Pinpoint the cell where the given text exists, returning its [x, y] midpoint coordinate. 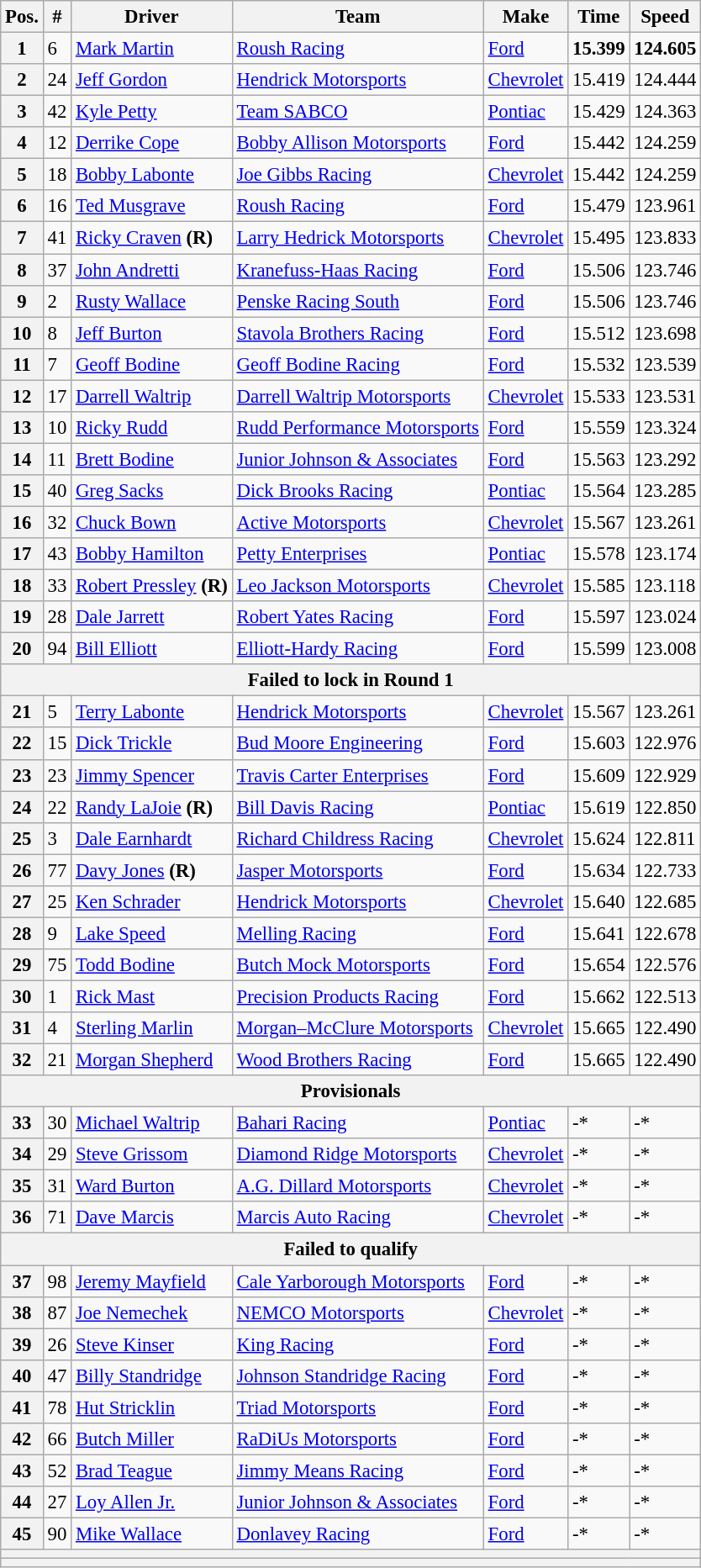
Team [358, 17]
122.678 [666, 933]
Petty Enterprises [358, 554]
122.811 [666, 838]
36 [22, 1218]
Loy Allen Jr. [152, 1502]
Make [525, 17]
Ken Schrader [152, 902]
Elliott-Hardy Racing [358, 649]
NEMCO Motorsports [358, 1312]
Mark Martin [152, 49]
123.531 [666, 396]
Butch Mock Motorsports [358, 965]
King Racing [358, 1344]
Failed to lock in Round 1 [351, 680]
15.619 [598, 807]
Robert Yates Racing [358, 617]
98 [57, 1281]
Richard Childress Racing [358, 838]
87 [57, 1312]
15.603 [598, 744]
Penske Racing South [358, 301]
Cale Yarborough Motorsports [358, 1281]
52 [57, 1470]
123.292 [666, 459]
Lake Speed [152, 933]
Dick Trickle [152, 744]
45 [22, 1534]
Bill Davis Racing [358, 807]
123.324 [666, 428]
Speed [666, 17]
Driver [152, 17]
39 [22, 1344]
Failed to qualify [351, 1249]
15.564 [598, 491]
Sterling Marlin [152, 1028]
15.399 [598, 49]
Bobby Hamilton [152, 554]
15.654 [598, 965]
123.008 [666, 649]
34 [22, 1154]
Leo Jackson Motorsports [358, 586]
123.698 [666, 333]
Brad Teague [152, 1470]
Geoff Bodine Racing [358, 364]
78 [57, 1407]
124.605 [666, 49]
47 [57, 1375]
Stavola Brothers Racing [358, 333]
Butch Miller [152, 1439]
Bud Moore Engineering [358, 744]
RaDiUs Motorsports [358, 1439]
Robert Pressley (R) [152, 586]
19 [22, 617]
15.597 [598, 617]
122.976 [666, 744]
Provisionals [351, 1091]
15.578 [598, 554]
Steve Kinser [152, 1344]
15.585 [598, 586]
Randy LaJoie (R) [152, 807]
15.662 [598, 996]
15.512 [598, 333]
Hut Stricklin [152, 1407]
Ricky Craven (R) [152, 238]
Derrike Cope [152, 143]
Kyle Petty [152, 112]
Marcis Auto Racing [358, 1218]
123.961 [666, 206]
14 [22, 459]
Morgan Shepherd [152, 1060]
15.640 [598, 902]
Michael Waltrip [152, 1123]
Rudd Performance Motorsports [358, 428]
15.419 [598, 80]
71 [57, 1218]
Morgan–McClure Motorsports [358, 1028]
Ward Burton [152, 1186]
Brett Bodine [152, 459]
Todd Bodine [152, 965]
Rick Mast [152, 996]
123.285 [666, 491]
Triad Motorsports [358, 1407]
Team SABCO [358, 112]
Bill Elliott [152, 649]
122.850 [666, 807]
124.363 [666, 112]
15.429 [598, 112]
Geoff Bodine [152, 364]
123.118 [666, 586]
Greg Sacks [152, 491]
Bobby Allison Motorsports [358, 143]
Dick Brooks Racing [358, 491]
Ted Musgrave [152, 206]
Jimmy Spencer [152, 775]
Melling Racing [358, 933]
15.559 [598, 428]
15.641 [598, 933]
Terry Labonte [152, 712]
Rusty Wallace [152, 301]
124.444 [666, 80]
Pos. [22, 17]
122.733 [666, 870]
122.929 [666, 775]
15.624 [598, 838]
Jimmy Means Racing [358, 1470]
Jeff Gordon [152, 80]
15.495 [598, 238]
Joe Nemechek [152, 1312]
123.539 [666, 364]
Steve Grissom [152, 1154]
Jeremy Mayfield [152, 1281]
44 [22, 1502]
123.024 [666, 617]
90 [57, 1534]
Dave Marcis [152, 1218]
Bahari Racing [358, 1123]
Billy Standridge [152, 1375]
Ricky Rudd [152, 428]
Joe Gibbs Racing [358, 175]
35 [22, 1186]
20 [22, 649]
Kranefuss-Haas Racing [358, 270]
A.G. Dillard Motorsports [358, 1186]
15.479 [598, 206]
Diamond Ridge Motorsports [358, 1154]
15.599 [598, 649]
Chuck Bown [152, 522]
38 [22, 1312]
66 [57, 1439]
Darrell Waltrip Motorsports [358, 396]
15.634 [598, 870]
123.174 [666, 554]
13 [22, 428]
75 [57, 965]
Jasper Motorsports [358, 870]
Jeff Burton [152, 333]
122.576 [666, 965]
Dale Jarrett [152, 617]
Darrell Waltrip [152, 396]
15.532 [598, 364]
Travis Carter Enterprises [358, 775]
122.513 [666, 996]
Johnson Standridge Racing [358, 1375]
15.609 [598, 775]
Larry Hedrick Motorsports [358, 238]
15.533 [598, 396]
Dale Earnhardt [152, 838]
Time [598, 17]
Mike Wallace [152, 1534]
122.685 [666, 902]
Wood Brothers Racing [358, 1060]
Davy Jones (R) [152, 870]
Bobby Labonte [152, 175]
Active Motorsports [358, 522]
15.563 [598, 459]
# [57, 17]
John Andretti [152, 270]
94 [57, 649]
123.833 [666, 238]
Precision Products Racing [358, 996]
77 [57, 870]
Donlavey Racing [358, 1534]
